Provide the (x, y) coordinate of the cell's center where the given text is located.  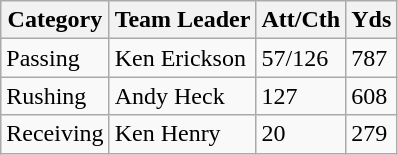
787 (372, 58)
Att/Cth (301, 20)
Yds (372, 20)
Rushing (55, 96)
20 (301, 134)
Receiving (55, 134)
608 (372, 96)
Category (55, 20)
127 (301, 96)
Passing (55, 58)
279 (372, 134)
57/126 (301, 58)
Team Leader (182, 20)
Andy Heck (182, 96)
Ken Henry (182, 134)
Ken Erickson (182, 58)
